Locate the cell with the specified text and output its (x, y) center coordinate. 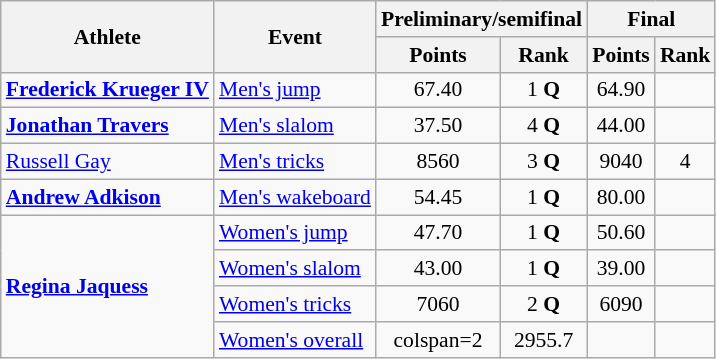
64.90 (621, 90)
80.00 (621, 197)
Men's wakeboard (295, 197)
Event (295, 36)
Men's slalom (295, 126)
Women's overall (295, 340)
4 (686, 162)
3 Q (544, 162)
39.00 (621, 269)
2955.7 (544, 340)
67.40 (438, 90)
Women's jump (295, 233)
Athlete (108, 36)
43.00 (438, 269)
Russell Gay (108, 162)
9040 (621, 162)
50.60 (621, 233)
54.45 (438, 197)
7060 (438, 304)
37.50 (438, 126)
Preliminary/semifinal (482, 19)
47.70 (438, 233)
Final (651, 19)
Regina Jaquess (108, 286)
Jonathan Travers (108, 126)
4 Q (544, 126)
Frederick Krueger IV (108, 90)
Men's jump (295, 90)
Andrew Adkison (108, 197)
Women's tricks (295, 304)
44.00 (621, 126)
8560 (438, 162)
2 Q (544, 304)
colspan=2 (438, 340)
Men's tricks (295, 162)
Women's slalom (295, 269)
6090 (621, 304)
